Determine the [X, Y] coordinate at the center of the cell enclosing the given text.  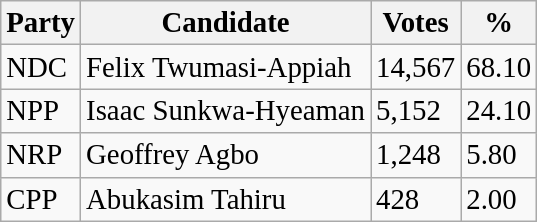
NPP [41, 111]
Felix Twumasi-Appiah [226, 67]
1,248 [416, 155]
2.00 [499, 199]
Geoffrey Agbo [226, 155]
% [499, 23]
5,152 [416, 111]
Candidate [226, 23]
NDC [41, 67]
24.10 [499, 111]
14,567 [416, 67]
Votes [416, 23]
Isaac Sunkwa-Hyeaman [226, 111]
Abukasim Tahiru [226, 199]
5.80 [499, 155]
NRP [41, 155]
Party [41, 23]
428 [416, 199]
68.10 [499, 67]
CPP [41, 199]
